Search for the cell housing the specified text and yield its [X, Y] center coordinate. 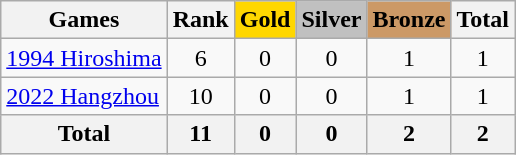
10 [200, 96]
Gold [265, 20]
11 [200, 134]
Games [84, 20]
2022 Hangzhou [84, 96]
Silver [332, 20]
1994 Hiroshima [84, 58]
Bronze [409, 20]
Rank [200, 20]
6 [200, 58]
